From the cell containing the given text, extract its center point as (x, y) coordinate. 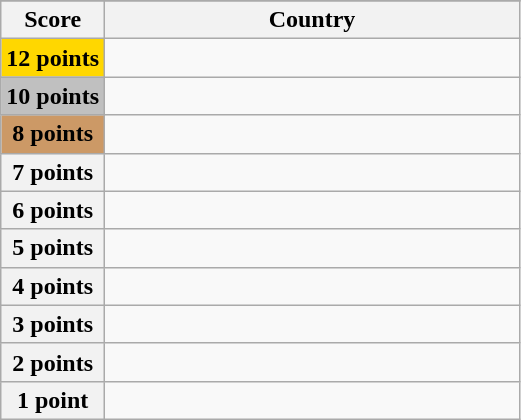
12 points (53, 58)
1 point (53, 400)
7 points (53, 172)
5 points (53, 248)
6 points (53, 210)
10 points (53, 96)
8 points (53, 134)
4 points (53, 286)
2 points (53, 362)
Country (312, 20)
3 points (53, 324)
Score (53, 20)
